Search for the cell housing the specified text and yield its (X, Y) center coordinate. 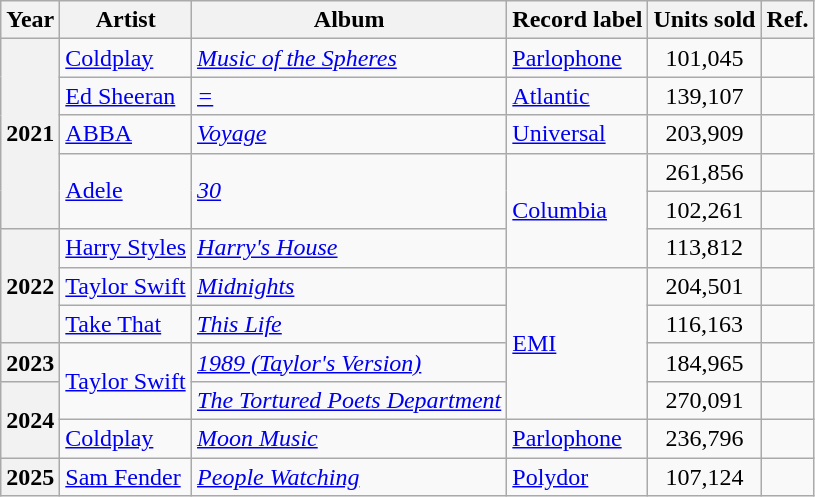
116,163 (704, 324)
Columbia (578, 210)
261,856 (704, 172)
Take That (126, 324)
Sam Fender (126, 477)
Units sold (704, 20)
Moon Music (350, 438)
Ed Sheeran (126, 96)
Midnights (350, 286)
2021 (30, 134)
2023 (30, 362)
203,909 (704, 134)
204,501 (704, 286)
113,812 (704, 248)
101,045 (704, 58)
139,107 (704, 96)
This Life (350, 324)
Ref. (788, 20)
People Watching (350, 477)
ABBA (126, 134)
= (350, 96)
30 (350, 191)
2025 (30, 477)
Harry Styles (126, 248)
Music of the Spheres (350, 58)
EMI (578, 343)
Artist (126, 20)
184,965 (704, 362)
236,796 (704, 438)
107,124 (704, 477)
Adele (126, 191)
Voyage (350, 134)
Universal (578, 134)
102,261 (704, 210)
2024 (30, 419)
Record label (578, 20)
Album (350, 20)
Atlantic (578, 96)
270,091 (704, 400)
1989 (Taylor's Version) (350, 362)
Polydor (578, 477)
The Tortured Poets Department (350, 400)
2022 (30, 286)
Year (30, 20)
Harry's House (350, 248)
